Detect which cell encompasses the target text, then output its [x, y] center coordinate. 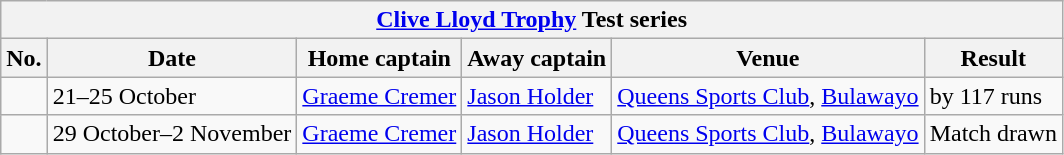
Match drawn [993, 134]
by 117 runs [993, 96]
Venue [768, 58]
Clive Lloyd Trophy Test series [532, 20]
Home captain [380, 58]
Date [172, 58]
Away captain [537, 58]
29 October–2 November [172, 134]
No. [24, 58]
21–25 October [172, 96]
Result [993, 58]
